Scan for the cell matching the given text and deliver its (X, Y) coordinate at center. 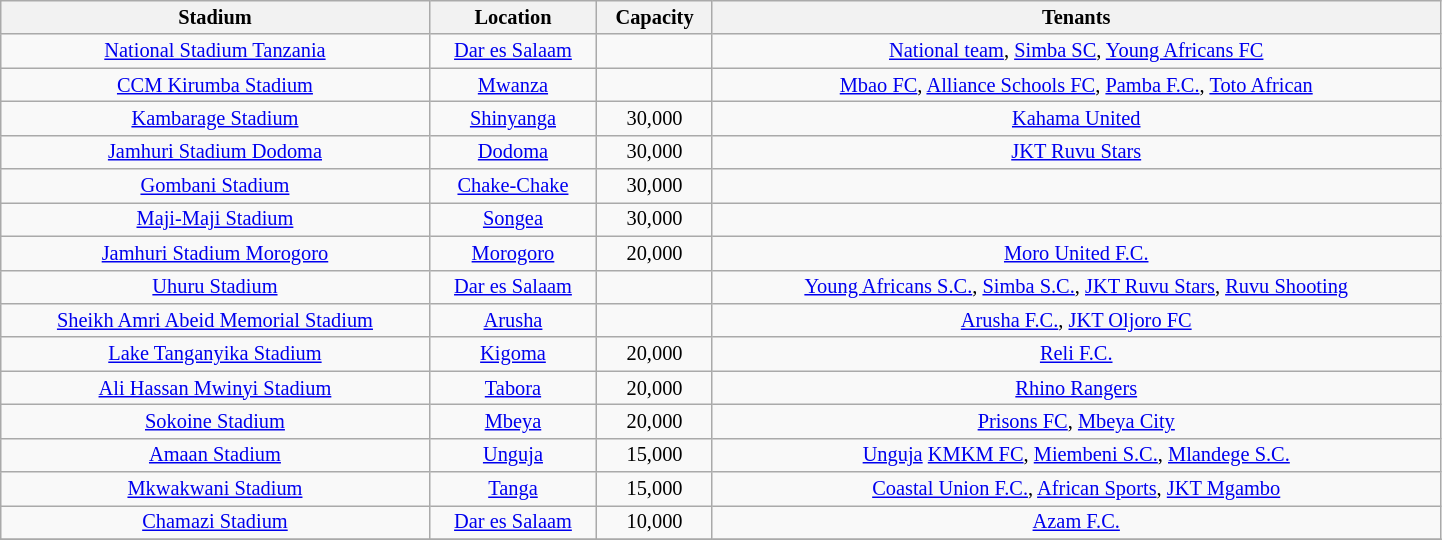
Young Africans S.C., Simba S.C., JKT Ruvu Stars, Ruvu Shooting (1076, 287)
Kigoma (513, 354)
Chake-Chake (513, 186)
Azam F.C. (1076, 522)
Mbeya (513, 421)
Tenants (1076, 17)
Stadium (215, 17)
Arusha F.C., JKT Oljoro FC (1076, 320)
Jamhuri Stadium Dodoma (215, 152)
CCM Kirumba Stadium (215, 85)
Uhuru Stadium (215, 287)
Sheikh Amri Abeid Memorial Stadium (215, 320)
Tanga (513, 489)
Mwanza (513, 85)
Unguja KMKM FC, Miembeni S.C., Mlandege S.C. (1076, 455)
Morogoro (513, 253)
Location (513, 17)
Amaan Stadium (215, 455)
Capacity (655, 17)
Unguja (513, 455)
Dodoma (513, 152)
Chamazi Stadium (215, 522)
Moro United F.C. (1076, 253)
Sokoine Stadium (215, 421)
Lake Tanganyika Stadium (215, 354)
Maji-Maji Stadium (215, 219)
Mbao FC, Alliance Schools FC, Pamba F.C., Toto African (1076, 85)
Kahama United (1076, 118)
Coastal Union F.C., African Sports, JKT Mgambo (1076, 489)
National Stadium Tanzania (215, 51)
Kambarage Stadium (215, 118)
Reli F.C. (1076, 354)
Rhino Rangers (1076, 388)
Mkwakwani Stadium (215, 489)
Gombani Stadium (215, 186)
Shinyanga (513, 118)
Songea (513, 219)
Prisons FC, Mbeya City (1076, 421)
Arusha (513, 320)
10,000 (655, 522)
Ali Hassan Mwinyi Stadium (215, 388)
Jamhuri Stadium Morogoro (215, 253)
National team, Simba SC, Young Africans FC (1076, 51)
JKT Ruvu Stars (1076, 152)
Tabora (513, 388)
